Search for the cell housing the specified text and yield its [X, Y] center coordinate. 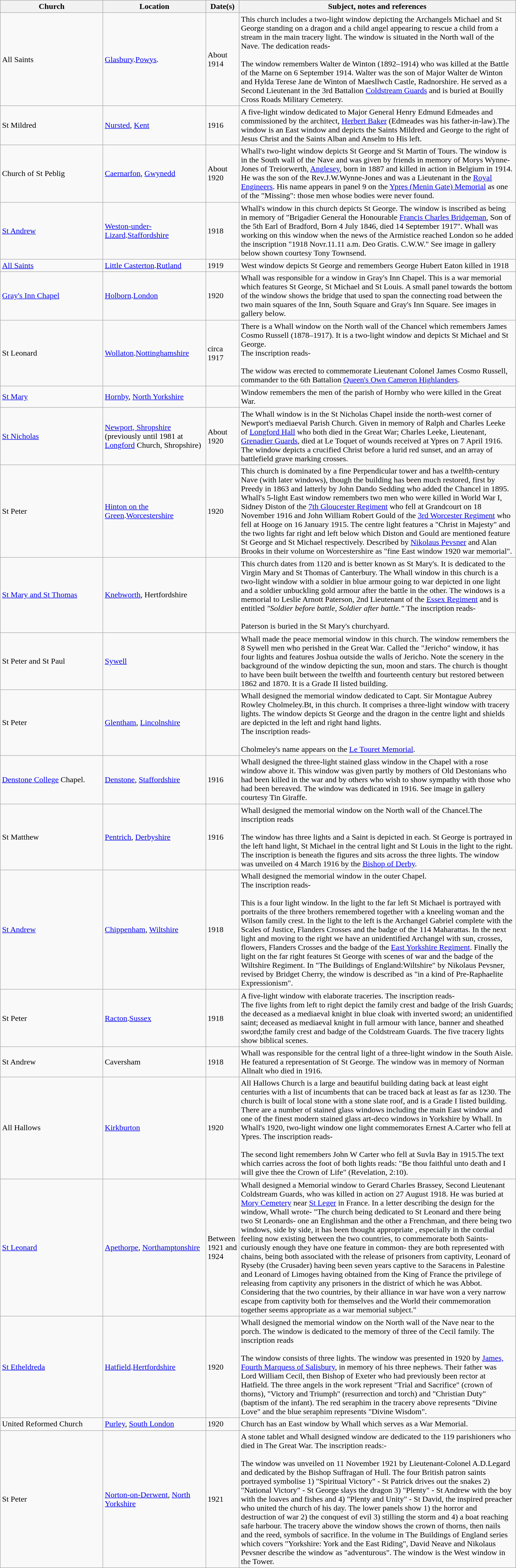
Caversham [155, 1062]
St Peter and St Paul [52, 661]
Window remembers the men of the parish of Hornby who were killed in the Great War. [377, 397]
Between 1921 and 1924 [223, 1247]
United Reformed Church [52, 1424]
Glentham, Lincolnshire [155, 723]
Norton-on-Derwent, North Yorkshire [155, 1499]
Denstone College Chapel. [52, 780]
St Mildred [52, 125]
1921 [223, 1499]
Weston-under-Lizard.Staffordshire [155, 230]
Kirkburton [155, 1128]
circa 1917 [223, 353]
Holborn.London [155, 296]
Racton.Sussex [155, 1018]
Pentrich, Derbyshire [155, 837]
Wollaton.Nottinghamshire [155, 353]
West window depicts St George and remembers George Hubert Eaton killed in 1918 [377, 265]
St Mary [52, 397]
St Etheldreda [52, 1367]
Hornby, North Yorkshire [155, 397]
Gray's Inn Chapel [52, 296]
Location [155, 7]
Purley, South London [155, 1424]
Nursted, Kent [155, 125]
Church of St Peblig [52, 174]
Newport, Shropshire (previously until 1981 at Longford Church, Shropshire) [155, 436]
Apethorpe, Northamptonshire [155, 1247]
1919 [223, 265]
Date(s) [223, 7]
Church [52, 7]
Hinton on the Green.Worcestershire [155, 511]
St Nicholas [52, 436]
Chippenham, Wiltshire [155, 930]
Church has an East window by Whall which serves as a War Memorial. [377, 1424]
About 1914 [223, 59]
Subject, notes and references [377, 7]
St Matthew [52, 837]
St Mary and St Thomas [52, 595]
Hatfield.Hertfordshire [155, 1367]
Knebworth, Hertfordshire [155, 595]
Glasbury.Powys. [155, 59]
Caernarfon, Gwynedd [155, 174]
Sywell [155, 661]
Denstone, Staffordshire [155, 780]
All Hallows [52, 1128]
Little Casterton.Rutland [155, 265]
